Provide the [x, y] coordinate of the cell's center where the given text is located.  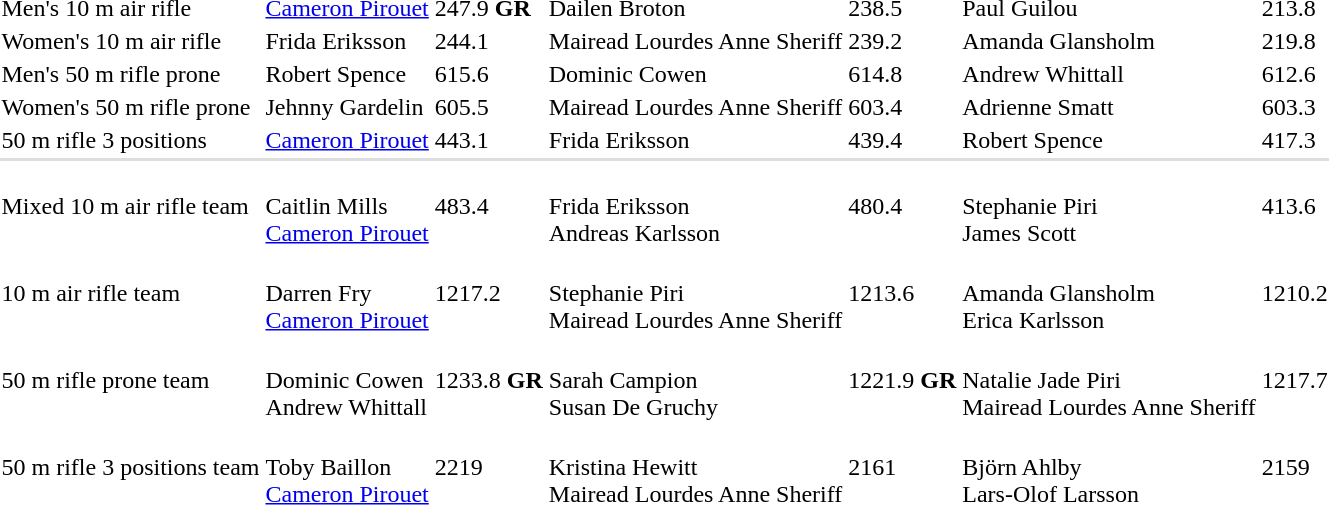
Amanda Glansholm [1109, 41]
Women's 50 m rifle prone [130, 107]
50 m rifle 3 positions [130, 140]
1217.7 [1294, 380]
612.6 [1294, 74]
50 m rifle prone team [130, 380]
Jehnny Gardelin [347, 107]
1210.2 [1294, 293]
Mixed 10 m air rifle team [130, 206]
614.8 [902, 74]
Caitlin MillsCameron Pirouet [347, 206]
Men's 50 m rifle prone [130, 74]
480.4 [902, 206]
1217.2 [488, 293]
443.1 [488, 140]
Stephanie PiriMairead Lourdes Anne Sheriff [695, 293]
Darren FryCameron Pirouet [347, 293]
1221.9 GR [902, 380]
417.3 [1294, 140]
Stephanie PiriJames Scott [1109, 206]
603.4 [902, 107]
239.2 [902, 41]
413.6 [1294, 206]
605.5 [488, 107]
Sarah CampionSusan De Gruchy [695, 380]
1233.8 GR [488, 380]
Adrienne Smatt [1109, 107]
Frida ErikssonAndreas Karlsson [695, 206]
603.3 [1294, 107]
Amanda GlansholmErica Karlsson [1109, 293]
439.4 [902, 140]
483.4 [488, 206]
10 m air rifle team [130, 293]
1213.6 [902, 293]
219.8 [1294, 41]
Cameron Pirouet [347, 140]
244.1 [488, 41]
Dominic Cowen [695, 74]
Dominic CowenAndrew Whittall [347, 380]
Women's 10 m air rifle [130, 41]
Natalie Jade PiriMairead Lourdes Anne Sheriff [1109, 380]
Andrew Whittall [1109, 74]
615.6 [488, 74]
